Scan for the cell matching the given text and deliver its [X, Y] coordinate at center. 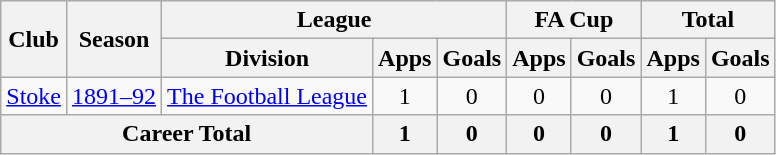
Season [114, 39]
Stoke [34, 96]
The Football League [268, 96]
Total [708, 20]
Division [268, 58]
League [334, 20]
1891–92 [114, 96]
FA Cup [574, 20]
Career Total [187, 134]
Club [34, 39]
